Detect which cell encompasses the target text, then output its [x, y] center coordinate. 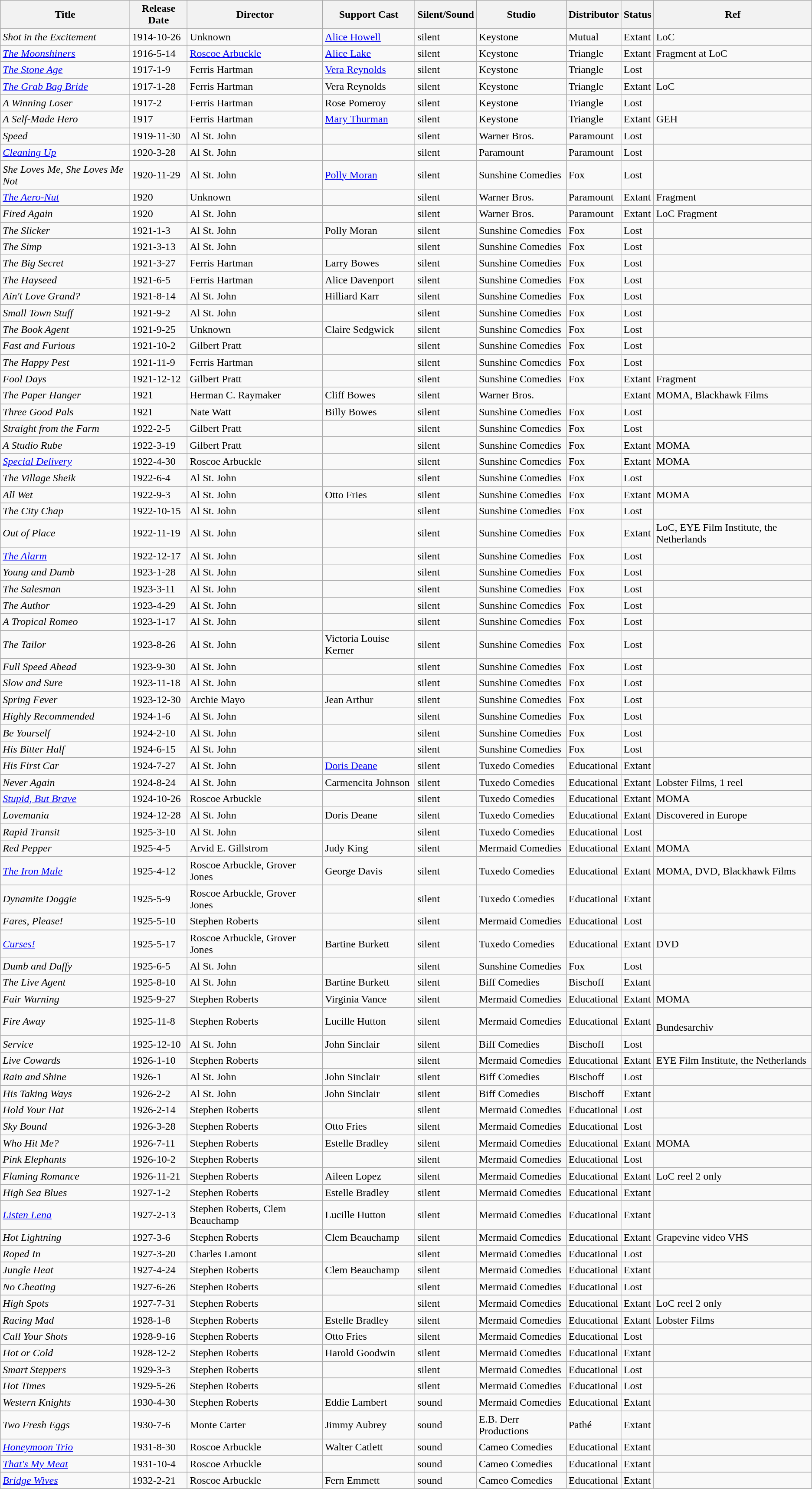
Live Cowards [65, 1060]
1922-2-5 [159, 428]
1923-11-18 [159, 683]
Alice Davenport [369, 280]
EYE Film Institute, the Netherlands [733, 1060]
1917-2 [159, 103]
1925-8-10 [159, 983]
1927-4-24 [159, 1270]
1923-1-17 [159, 622]
1921-9-25 [159, 329]
Studio [521, 15]
E.B. Derr Productions [521, 1425]
Straight from the Farm [65, 428]
No Cheating [65, 1287]
1928-9-16 [159, 1336]
The Big Secret [65, 263]
1926-1-10 [159, 1060]
Bundesarchiv [733, 1022]
The Live Agent [65, 983]
Silent/Sound [446, 15]
Stephen Roberts, Clem Beauchamp [255, 1215]
Full Speed Ahead [65, 667]
Fired Again [65, 214]
1928-1-8 [159, 1320]
1926-10-2 [159, 1160]
1924-2-10 [159, 733]
Red Pepper [65, 848]
His First Car [65, 766]
Aileen Lopez [369, 1176]
Pink Elephants [65, 1160]
Director [255, 15]
1921-8-14 [159, 296]
Call Your Shots [65, 1336]
1925-6-5 [159, 966]
Flaming Romance [65, 1176]
Sky Bound [65, 1127]
1925-5-9 [159, 899]
1925-5-10 [159, 921]
Judy King [369, 848]
1923-4-29 [159, 605]
1926-1 [159, 1077]
1927-6-26 [159, 1287]
Hot Lightning [65, 1237]
1924-12-28 [159, 815]
1922-11-19 [159, 534]
Shot in the Excitement [65, 37]
1920-3-28 [159, 152]
A Self-Made Hero [65, 119]
All Wet [65, 494]
1932-2-21 [159, 1480]
1922-10-15 [159, 511]
1920-11-29 [159, 174]
Rapid Transit [65, 832]
1925-4-5 [159, 848]
Pathé [593, 1425]
The Hayseed [65, 280]
Special Delivery [65, 461]
The Moonshiners [65, 53]
The Village Sheik [65, 478]
1921-11-9 [159, 362]
Status [638, 15]
His Taking Ways [65, 1093]
1931-10-4 [159, 1464]
Alice Howell [369, 37]
1929-3-3 [159, 1369]
The Grab Bag Bride [65, 86]
Who Hit Me? [65, 1143]
George Davis [369, 871]
Highly Recommended [65, 716]
1921-12-12 [159, 379]
Claire Sedgwick [369, 329]
Smart Steppers [65, 1369]
A Winning Loser [65, 103]
1927-3-6 [159, 1237]
Monte Carter [255, 1425]
The Paper Hanger [65, 395]
1923-1-28 [159, 572]
1927-1-2 [159, 1193]
Grapevine video VHS [733, 1237]
Victoria Louise Kerner [369, 644]
Ain't Love Grand? [65, 296]
1921-3-27 [159, 263]
Cliff Bowes [369, 395]
Mutual [593, 37]
Curses! [65, 943]
Racing Mad [65, 1320]
Western Knights [65, 1403]
The Aero-Nut [65, 197]
High Spots [65, 1303]
Alice Lake [369, 53]
Be Yourself [65, 733]
MOMA, Blackhawk Films [733, 395]
Distributor [593, 15]
The Slicker [65, 230]
Hot Times [65, 1386]
1922-3-19 [159, 445]
1923-9-30 [159, 667]
Release Date [159, 15]
1924-10-26 [159, 799]
Virginia Vance [369, 999]
Billy Bowes [369, 412]
Fern Emmett [369, 1480]
1921-9-2 [159, 313]
Slow and Sure [65, 683]
The Tailor [65, 644]
1914-10-26 [159, 37]
Nate Watt [255, 412]
1926-2-14 [159, 1110]
Rose Pomeroy [369, 103]
1922-12-17 [159, 556]
The Alarm [65, 556]
High Sea Blues [65, 1193]
Lobster Films, 1 reel [733, 782]
Carmencita Johnson [369, 782]
1924-1-6 [159, 716]
Small Town Stuff [65, 313]
Herman C. Raymaker [255, 395]
The Simp [65, 247]
1922-6-4 [159, 478]
Arvid E. Gillstrom [255, 848]
1922-4-30 [159, 461]
Service [65, 1044]
1931-8-30 [159, 1447]
Speed [65, 136]
1927-3-20 [159, 1254]
Dumb and Daffy [65, 966]
The Iron Mule [65, 871]
Fire Away [65, 1022]
A Tropical Romeo [65, 622]
1925-3-10 [159, 832]
1917-1-9 [159, 70]
Out of Place [65, 534]
The Stone Age [65, 70]
1917 [159, 119]
Jimmy Aubrey [369, 1425]
Larry Bowes [369, 263]
Mary Thurman [369, 119]
Fool Days [65, 379]
1925-4-12 [159, 871]
1930-7-6 [159, 1425]
Listen Lena [65, 1215]
MOMA, DVD, Blackhawk Films [733, 871]
1922-9-3 [159, 494]
Ref [733, 15]
1924-7-27 [159, 766]
1921-3-13 [159, 247]
She Loves Me, She Loves Me Not [65, 174]
Archie Mayo [255, 700]
Hilliard Karr [369, 296]
Roped In [65, 1254]
Jean Arthur [369, 700]
That's My Meat [65, 1464]
Rain and Shine [65, 1077]
Bridge Wives [65, 1480]
Jungle Heat [65, 1270]
The Book Agent [65, 329]
The City Chap [65, 511]
1925-12-10 [159, 1044]
Cleaning Up [65, 152]
1929-5-26 [159, 1386]
Fragment at LoC [733, 53]
Discovered in Europe [733, 815]
1925-9-27 [159, 999]
Lobster Films [733, 1320]
Never Again [65, 782]
Lovemania [65, 815]
Hold Your Hat [65, 1110]
1926-3-28 [159, 1127]
1924-8-24 [159, 782]
Charles Lamont [255, 1254]
1927-7-31 [159, 1303]
1924-6-15 [159, 749]
Fair Warning [65, 999]
Young and Dumb [65, 572]
1927-2-13 [159, 1215]
1925-5-17 [159, 943]
1921-10-2 [159, 346]
LoC, EYE Film Institute, the Netherlands [733, 534]
Support Cast [369, 15]
1921-1-3 [159, 230]
1923-8-26 [159, 644]
1923-12-30 [159, 700]
Fast and Furious [65, 346]
Spring Fever [65, 700]
Harold Goodwin [369, 1353]
Three Good Pals [65, 412]
The Happy Pest [65, 362]
1928-12-2 [159, 1353]
1925-11-8 [159, 1022]
Title [65, 15]
1930-4-30 [159, 1403]
Two Fresh Eggs [65, 1425]
A Studio Rube [65, 445]
1916-5-14 [159, 53]
1926-2-2 [159, 1093]
1917-1-28 [159, 86]
Dynamite Doggie [65, 899]
Honeymoon Trio [65, 1447]
Stupid, But Brave [65, 799]
GEH [733, 119]
The Salesman [65, 589]
The Author [65, 605]
DVD [733, 943]
Fares, Please! [65, 921]
1923-3-11 [159, 589]
Hot or Cold [65, 1353]
LoC Fragment [733, 214]
Walter Catlett [369, 1447]
Eddie Lambert [369, 1403]
1926-7-11 [159, 1143]
1921-6-5 [159, 280]
1919-11-30 [159, 136]
His Bitter Half [65, 749]
1926-11-21 [159, 1176]
